Return the [x, y] coordinate for the center point of the cell that contains the specified text.  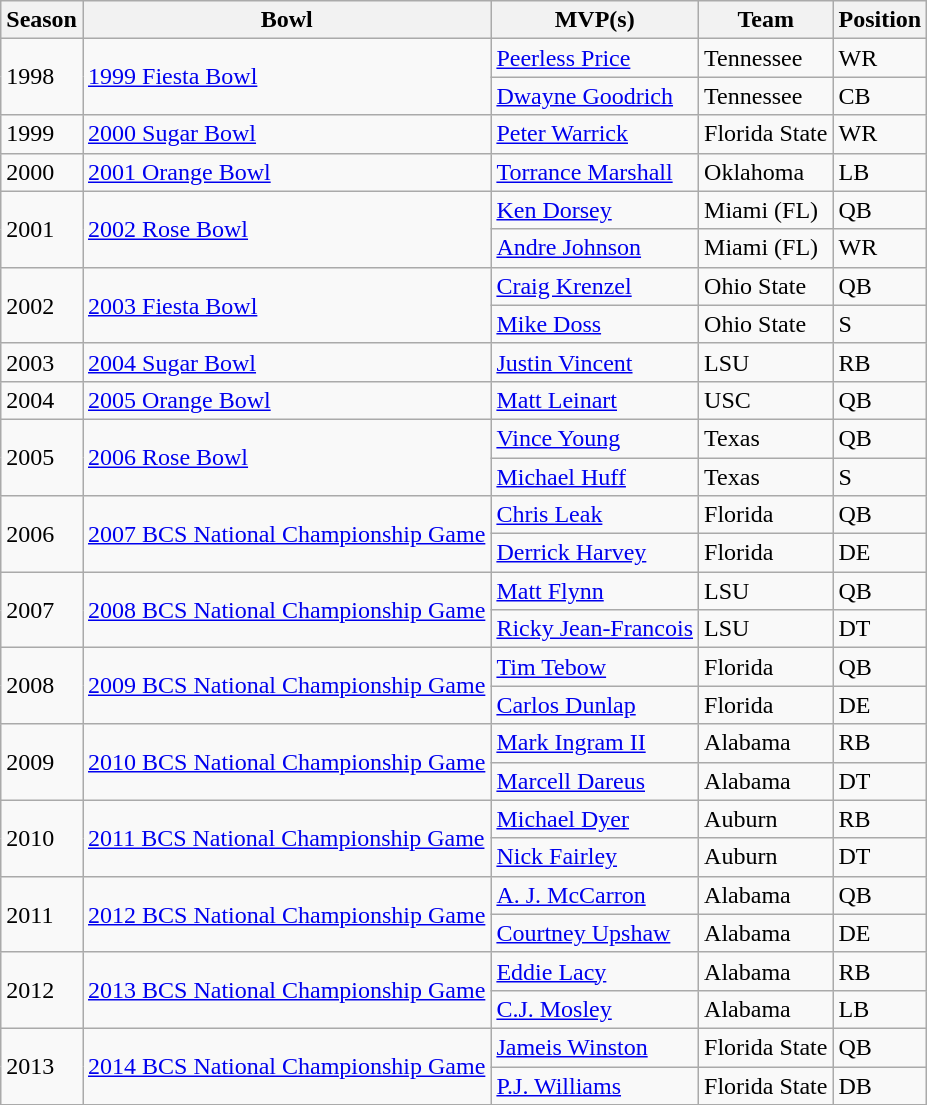
Marcell Dareus [595, 781]
Michael Huff [595, 477]
2013 [42, 1066]
2001 Orange Bowl [286, 172]
Craig Krenzel [595, 286]
2000 Sugar Bowl [286, 134]
Ricky Jean-Francois [595, 629]
Torrance Marshall [595, 172]
2005 [42, 457]
2003 [42, 362]
2007 [42, 610]
2006 [42, 534]
2005 Orange Bowl [286, 400]
2010 [42, 838]
2008 [42, 686]
Position [880, 20]
C.J. Mosley [595, 1009]
2002 Rose Bowl [286, 229]
MVP(s) [595, 20]
2010 BCS National Championship Game [286, 762]
2008 BCS National Championship Game [286, 610]
2004 [42, 400]
2011 BCS National Championship Game [286, 838]
2000 [42, 172]
2003 Fiesta Bowl [286, 305]
Eddie Lacy [595, 971]
2007 BCS National Championship Game [286, 534]
Matt Flynn [595, 591]
2013 BCS National Championship Game [286, 990]
Mike Doss [595, 324]
Andre Johnson [595, 248]
Chris Leak [595, 515]
Courtney Upshaw [595, 933]
Carlos Dunlap [595, 705]
Derrick Harvey [595, 553]
2002 [42, 305]
2009 [42, 762]
1999 Fiesta Bowl [286, 77]
1998 [42, 77]
2001 [42, 229]
Justin Vincent [595, 362]
2014 BCS National Championship Game [286, 1066]
2011 [42, 914]
Oklahoma [766, 172]
2004 Sugar Bowl [286, 362]
Season [42, 20]
USC [766, 400]
Jameis Winston [595, 1047]
DB [880, 1085]
A. J. McCarron [595, 895]
Michael Dyer [595, 819]
CB [880, 96]
1999 [42, 134]
Peerless Price [595, 58]
Ken Dorsey [595, 210]
Matt Leinart [595, 400]
Vince Young [595, 438]
Team [766, 20]
2012 [42, 990]
2009 BCS National Championship Game [286, 686]
Tim Tebow [595, 667]
2006 Rose Bowl [286, 457]
Bowl [286, 20]
2012 BCS National Championship Game [286, 914]
Peter Warrick [595, 134]
Nick Fairley [595, 857]
Dwayne Goodrich [595, 96]
P.J. Williams [595, 1085]
Mark Ingram II [595, 743]
